Return [X, Y] of the center of cell containing provided text 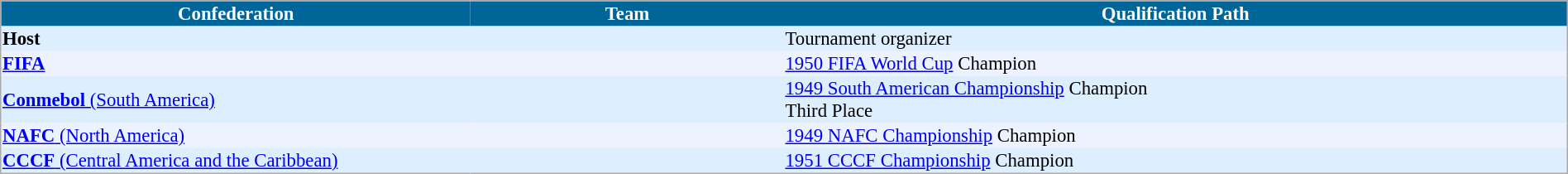
Host [236, 39]
FIFA [236, 64]
1951 CCCF Championship Champion [1176, 161]
CCCF (Central America and the Caribbean) [236, 161]
Team [627, 13]
1950 FIFA World Cup Champion [1176, 64]
Conmebol (South America) [236, 99]
NAFC (North America) [236, 135]
Qualification Path [1176, 13]
Confederation [236, 13]
1949 South American Championship Champion Third Place [1176, 99]
Tournament organizer [1176, 39]
1949 NAFC Championship Champion [1176, 135]
